From the cell containing the given text, extract its center point as (X, Y) coordinate. 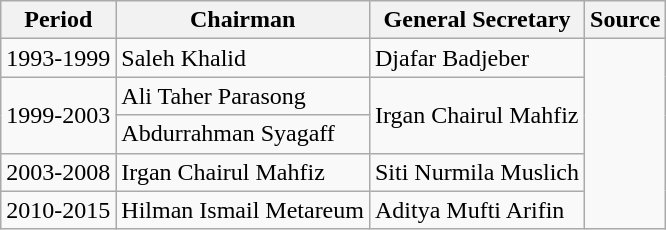
Chairman (243, 20)
Abdurrahman Syagaff (243, 134)
Ali Taher Parasong (243, 96)
Siti Nurmila Muslich (476, 172)
Period (58, 20)
Source (626, 20)
General Secretary (476, 20)
Hilman Ismail Metareum (243, 210)
2010-2015 (58, 210)
2003-2008 (58, 172)
1993-1999 (58, 58)
1999-2003 (58, 115)
Aditya Mufti Arifin (476, 210)
Saleh Khalid (243, 58)
Djafar Badjeber (476, 58)
